Scan for the cell matching the given text and deliver its (X, Y) coordinate at center. 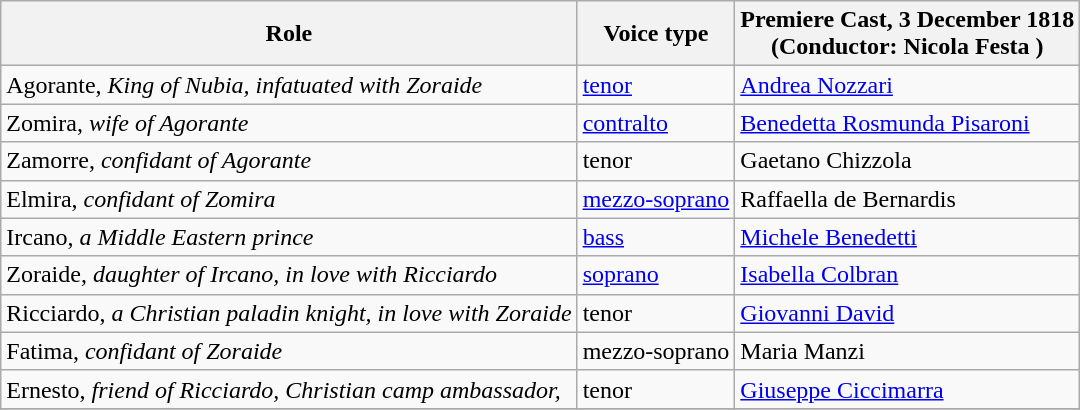
Voice type (656, 34)
Ricciardo, a Christian paladin knight, in love with Zoraide (289, 313)
Zomira, wife of Agorante (289, 123)
Agorante, King of Nubia, infatuated with Zoraide (289, 85)
Isabella Colbran (908, 275)
Premiere Cast, 3 December 1818(Conductor: Nicola Festa ) (908, 34)
Ircano, a Middle Eastern prince (289, 237)
Zoraide, daughter of Ircano, in love with Ricciardo (289, 275)
contralto (656, 123)
Michele Benedetti (908, 237)
Fatima, confidant of Zoraide (289, 351)
bass (656, 237)
Raffaella de Bernardis (908, 199)
Ernesto, friend of Ricciardo, Christian camp ambassador, (289, 389)
Elmira, confidant of Zomira (289, 199)
Role (289, 34)
Zamorre, confidant of Agorante (289, 161)
Andrea Nozzari (908, 85)
Giovanni David (908, 313)
Giuseppe Ciccimarra (908, 389)
Benedetta Rosmunda Pisaroni (908, 123)
Gaetano Chizzola (908, 161)
Maria Manzi (908, 351)
soprano (656, 275)
